Capture the cell that displays the provided text and extract its (x, y) central coordinate. 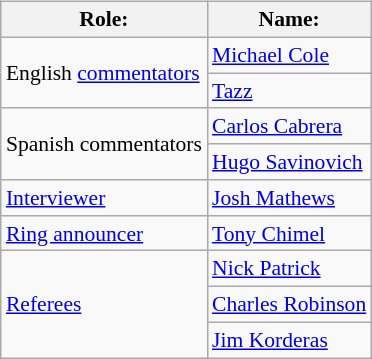
Referees (104, 304)
Interviewer (104, 198)
Tony Chimel (289, 233)
Charles Robinson (289, 305)
Spanish commentators (104, 144)
Jim Korderas (289, 340)
Carlos Cabrera (289, 126)
Nick Patrick (289, 269)
Josh Mathews (289, 198)
Role: (104, 20)
Name: (289, 20)
Ring announcer (104, 233)
Tazz (289, 91)
Hugo Savinovich (289, 162)
English commentators (104, 72)
Michael Cole (289, 55)
